Identify which cell holds the provided text, then report its (X, Y) central coordinate. 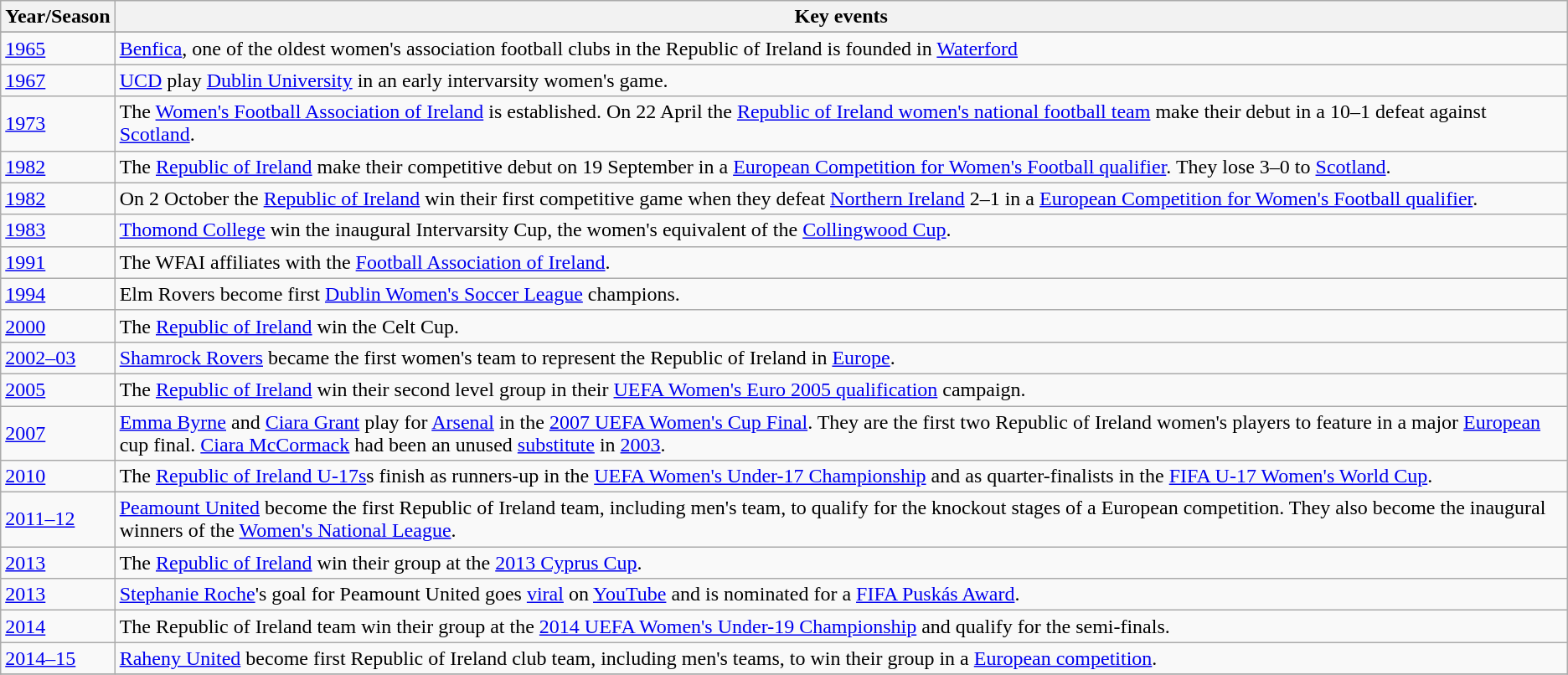
2005 (58, 389)
The WFAI affiliates with the Football Association of Ireland. (841, 262)
Stephanie Roche's goal for Peamount United goes viral on YouTube and is nominated for a FIFA Puskás Award. (841, 595)
1994 (58, 294)
2000 (58, 326)
UCD play Dublin University in an early intervarsity women's game. (841, 80)
Shamrock Rovers became the first women's team to represent the Republic of Ireland in Europe. (841, 358)
Year/Season (58, 17)
1983 (58, 230)
The Republic of Ireland win the Celt Cup. (841, 326)
2010 (58, 477)
The Republic of Ireland win their group at the 2013 Cyprus Cup. (841, 563)
2014–15 (58, 658)
Benfica, one of the oldest women's association football clubs in the Republic of Ireland is founded in Waterford (841, 49)
1967 (58, 80)
The Republic of Ireland team win their group at the 2014 UEFA Women's Under-19 Championship and qualify for the semi-finals. (841, 626)
2014 (58, 626)
Raheny United become first Republic of Ireland club team, including men's teams, to win their group in a European competition. (841, 658)
Elm Rovers become first Dublin Women's Soccer League champions. (841, 294)
2002–03 (58, 358)
Key events (841, 17)
2011–12 (58, 519)
The Republic of Ireland win their second level group in their UEFA Women's Euro 2005 qualification campaign. (841, 389)
2007 (58, 432)
1965 (58, 49)
Thomond College win the inaugural Intervarsity Cup, the women's equivalent of the Collingwood Cup. (841, 230)
1991 (58, 262)
1973 (58, 124)
